Find where the given text appears and provide that cell's center as [x, y] coordinate. 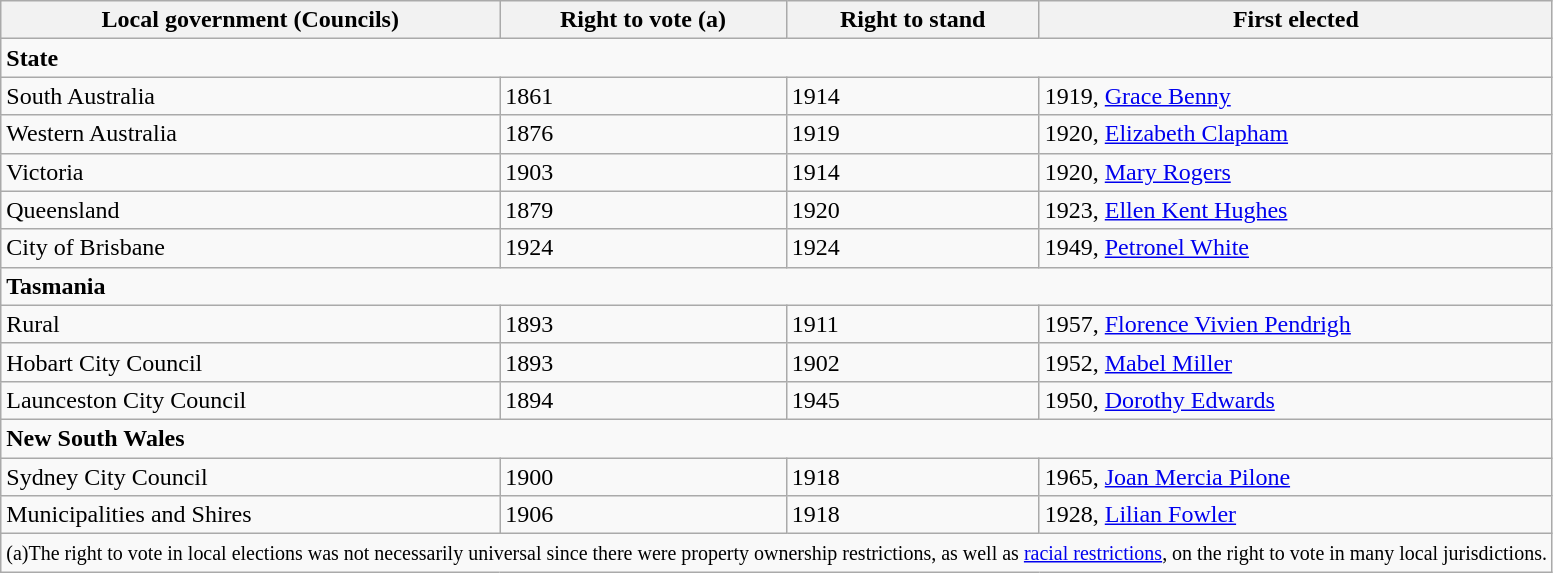
Western Australia [250, 134]
State [777, 58]
Right to vote (a) [643, 20]
1900 [643, 477]
Launceston City Council [250, 400]
1879 [643, 210]
1945 [912, 400]
1919, Grace Benny [1296, 96]
First elected [1296, 20]
1920, Mary Rogers [1296, 172]
1949, Petronel White [1296, 248]
Hobart City Council [250, 362]
Sydney City Council [250, 477]
1920, Elizabeth Clapham [1296, 134]
Right to stand [912, 20]
Queensland [250, 210]
1928, Lilian Fowler [1296, 515]
Victoria [250, 172]
Local government (Councils) [250, 20]
1920 [912, 210]
1903 [643, 172]
1876 [643, 134]
1965, Joan Mercia Pilone [1296, 477]
1861 [643, 96]
1923, Ellen Kent Hughes [1296, 210]
1957, Florence Vivien Pendrigh [1296, 324]
Municipalities and Shires [250, 515]
New South Wales [777, 438]
1902 [912, 362]
1911 [912, 324]
1952, Mabel Miller [1296, 362]
South Australia [250, 96]
1919 [912, 134]
1894 [643, 400]
Tasmania [777, 286]
Rural [250, 324]
1950, Dorothy Edwards [1296, 400]
City of Brisbane [250, 248]
1906 [643, 515]
